Find where the given text appears and provide that cell's center as (X, Y) coordinate. 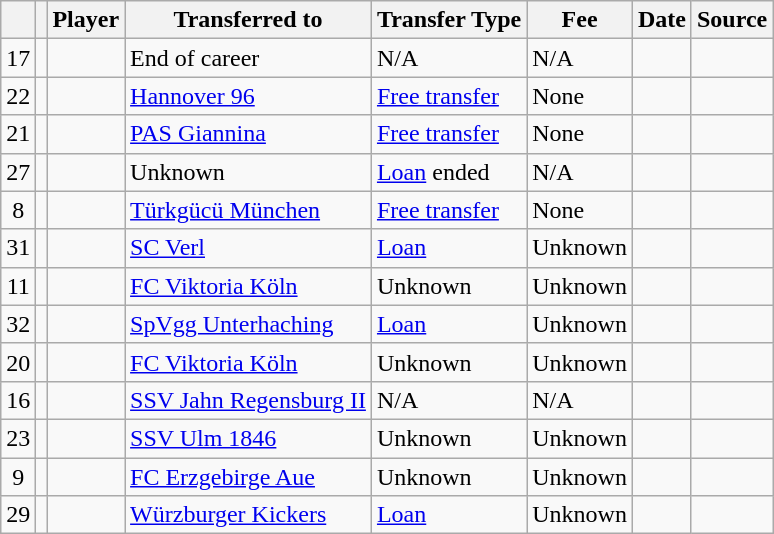
SSV Ulm 1846 (248, 438)
FC Erzgebirge Aue (248, 477)
9 (18, 477)
Fee (580, 20)
Würzburger Kickers (248, 515)
End of career (248, 58)
Transfer Type (448, 20)
Loan ended (448, 172)
SSV Jahn Regensburg II (248, 400)
32 (18, 324)
Source (732, 20)
SpVgg Unterhaching (248, 324)
Transferred to (248, 20)
PAS Giannina (248, 134)
8 (18, 210)
Hannover 96 (248, 96)
31 (18, 248)
Türkgücü München (248, 210)
16 (18, 400)
20 (18, 362)
11 (18, 286)
27 (18, 172)
Date (662, 20)
29 (18, 515)
Player (86, 20)
SC Verl (248, 248)
23 (18, 438)
17 (18, 58)
21 (18, 134)
22 (18, 96)
